Return [X, Y] of the center of cell containing provided text 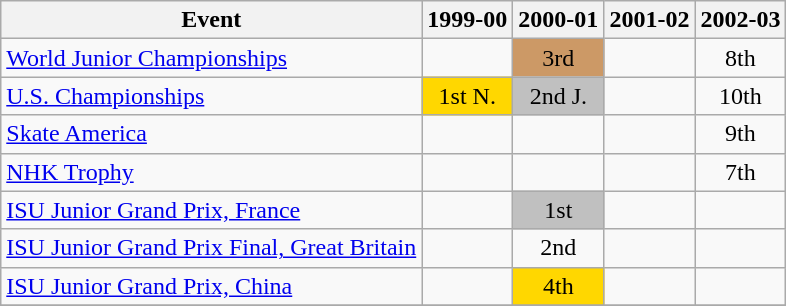
Skate America [212, 134]
1999-00 [468, 20]
U.S. Championships [212, 96]
8th [740, 58]
2nd J. [558, 96]
2000-01 [558, 20]
2nd [558, 248]
2001-02 [650, 20]
9th [740, 134]
World Junior Championships [212, 58]
ISU Junior Grand Prix, China [212, 286]
3rd [558, 58]
7th [740, 172]
NHK Trophy [212, 172]
1st N. [468, 96]
Event [212, 20]
2002-03 [740, 20]
10th [740, 96]
4th [558, 286]
ISU Junior Grand Prix Final, Great Britain [212, 248]
1st [558, 210]
ISU Junior Grand Prix, France [212, 210]
